Capture the cell that displays the provided text and extract its [x, y] central coordinate. 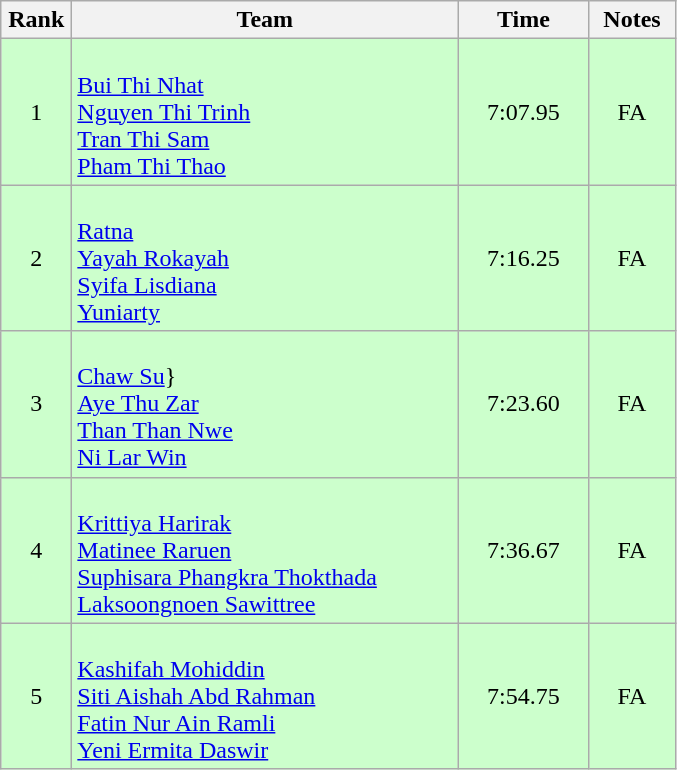
7:54.75 [524, 696]
2 [36, 258]
Chaw Su}Aye Thu ZarThan Than NweNi Lar Win [265, 404]
Rank [36, 20]
7:16.25 [524, 258]
7:23.60 [524, 404]
1 [36, 112]
Bui Thi NhatNguyen Thi TrinhTran Thi SamPham Thi Thao [265, 112]
Notes [632, 20]
5 [36, 696]
Krittiya HarirakMatinee RaruenSuphisara Phangkra ThokthadaLaksoongnoen Sawittree [265, 550]
Team [265, 20]
RatnaYayah RokayahSyifa LisdianaYuniarty [265, 258]
4 [36, 550]
3 [36, 404]
7:36.67 [524, 550]
Time [524, 20]
7:07.95 [524, 112]
Kashifah MohiddinSiti Aishah Abd RahmanFatin Nur Ain RamliYeni Ermita Daswir [265, 696]
